For the text-containing cell, return its midpoint in [x, y] coordinate format. 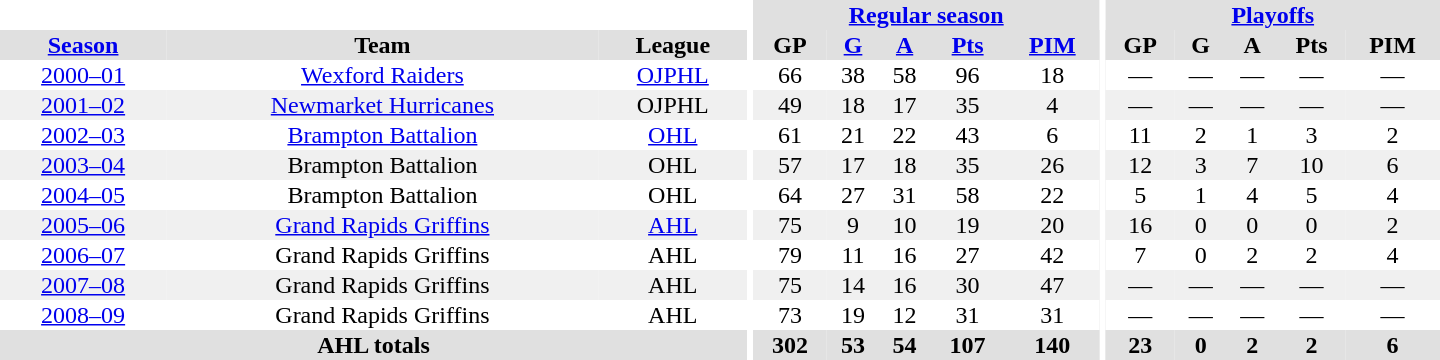
2004–05 [83, 195]
Team [382, 45]
2001–02 [83, 105]
21 [853, 135]
57 [790, 165]
2008–09 [83, 315]
9 [853, 225]
66 [790, 75]
47 [1052, 285]
20 [1052, 225]
AHL totals [374, 345]
54 [905, 345]
Playoffs [1273, 15]
64 [790, 195]
Newmarket Hurricanes [382, 105]
96 [968, 75]
61 [790, 135]
73 [790, 315]
2005–06 [83, 225]
53 [853, 345]
Wexford Raiders [382, 75]
26 [1052, 165]
38 [853, 75]
2002–03 [83, 135]
2006–07 [83, 255]
107 [968, 345]
Season [83, 45]
43 [968, 135]
49 [790, 105]
League [673, 45]
Regular season [926, 15]
14 [853, 285]
2000–01 [83, 75]
23 [1140, 345]
79 [790, 255]
30 [968, 285]
42 [1052, 255]
140 [1052, 345]
2007–08 [83, 285]
2003–04 [83, 165]
302 [790, 345]
